Capture the cell that displays the provided text and extract its [x, y] central coordinate. 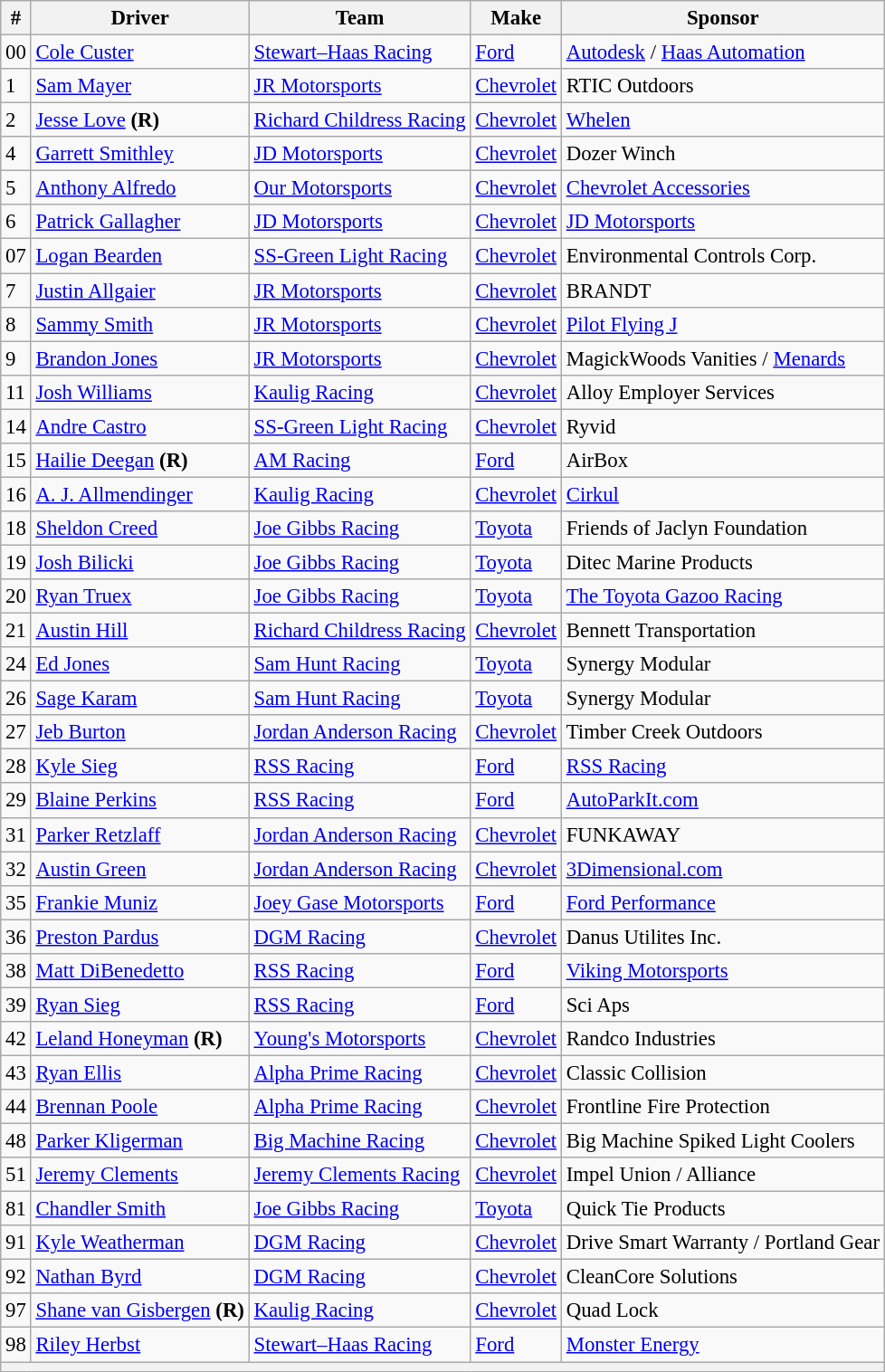
Austin Hill [139, 631]
Blaine Perkins [139, 801]
43 [16, 1072]
Garrett Smithley [139, 154]
Chevrolet Accessories [722, 188]
The Toyota Gazoo Racing [722, 596]
Jeremy Clements Racing [360, 1175]
44 [16, 1107]
6 [16, 222]
00 [16, 52]
92 [16, 1277]
Ryan Sieg [139, 1005]
Big Machine Spiked Light Coolers [722, 1141]
Timber Creek Outdoors [722, 732]
Logan Bearden [139, 256]
Driver [139, 18]
Drive Smart Warranty / Portland Gear [722, 1243]
Make [516, 18]
# [16, 18]
Cole Custer [139, 52]
Sponsor [722, 18]
Matt DiBenedetto [139, 971]
AM Racing [360, 461]
Young's Motorsports [360, 1039]
Justin Allgaier [139, 291]
AirBox [722, 461]
5 [16, 188]
BRANDT [722, 291]
27 [16, 732]
Ed Jones [139, 664]
Cirkul [722, 494]
Sci Aps [722, 1005]
29 [16, 801]
Danus Utilites Inc. [722, 937]
Kyle Weatherman [139, 1243]
15 [16, 461]
Hailie Deegan (R) [139, 461]
Ryan Ellis [139, 1072]
RTIC Outdoors [722, 86]
42 [16, 1039]
81 [16, 1209]
2 [16, 120]
4 [16, 154]
Jesse Love (R) [139, 120]
CleanCore Solutions [722, 1277]
Jeb Burton [139, 732]
Friends of Jaclyn Foundation [722, 529]
Ford Performance [722, 902]
Joey Gase Motorsports [360, 902]
Sam Mayer [139, 86]
18 [16, 529]
39 [16, 1005]
Ryan Truex [139, 596]
Preston Pardus [139, 937]
26 [16, 699]
19 [16, 562]
Shane van Gisbergen (R) [139, 1311]
3Dimensional.com [722, 869]
Anthony Alfredo [139, 188]
1 [16, 86]
Austin Green [139, 869]
Environmental Controls Corp. [722, 256]
Nathan Byrd [139, 1277]
97 [16, 1311]
Frankie Muniz [139, 902]
31 [16, 834]
Jeremy Clements [139, 1175]
Quick Tie Products [722, 1209]
Our Motorsports [360, 188]
51 [16, 1175]
91 [16, 1243]
Josh Williams [139, 392]
Whelen [722, 120]
Ryvid [722, 426]
9 [16, 358]
24 [16, 664]
Ditec Marine Products [722, 562]
Patrick Gallagher [139, 222]
Alloy Employer Services [722, 392]
Riley Herbst [139, 1345]
Sage Karam [139, 699]
Big Machine Racing [360, 1141]
FUNKAWAY [722, 834]
48 [16, 1141]
07 [16, 256]
Parker Retzlaff [139, 834]
11 [16, 392]
Sheldon Creed [139, 529]
Brennan Poole [139, 1107]
Autodesk / Haas Automation [722, 52]
8 [16, 324]
35 [16, 902]
A. J. Allmendinger [139, 494]
Josh Bilicki [139, 562]
Frontline Fire Protection [722, 1107]
Impel Union / Alliance [722, 1175]
Kyle Sieg [139, 767]
MagickWoods Vanities / Menards [722, 358]
38 [16, 971]
Pilot Flying J [722, 324]
7 [16, 291]
Classic Collision [722, 1072]
Quad Lock [722, 1311]
32 [16, 869]
21 [16, 631]
Monster Energy [722, 1345]
Dozer Winch [722, 154]
16 [16, 494]
Leland Honeyman (R) [139, 1039]
Bennett Transportation [722, 631]
Randco Industries [722, 1039]
28 [16, 767]
Sammy Smith [139, 324]
14 [16, 426]
AutoParkIt.com [722, 801]
20 [16, 596]
Viking Motorsports [722, 971]
Andre Castro [139, 426]
Team [360, 18]
Brandon Jones [139, 358]
98 [16, 1345]
Parker Kligerman [139, 1141]
36 [16, 937]
Chandler Smith [139, 1209]
